From the cell containing the given text, extract its center point as (X, Y) coordinate. 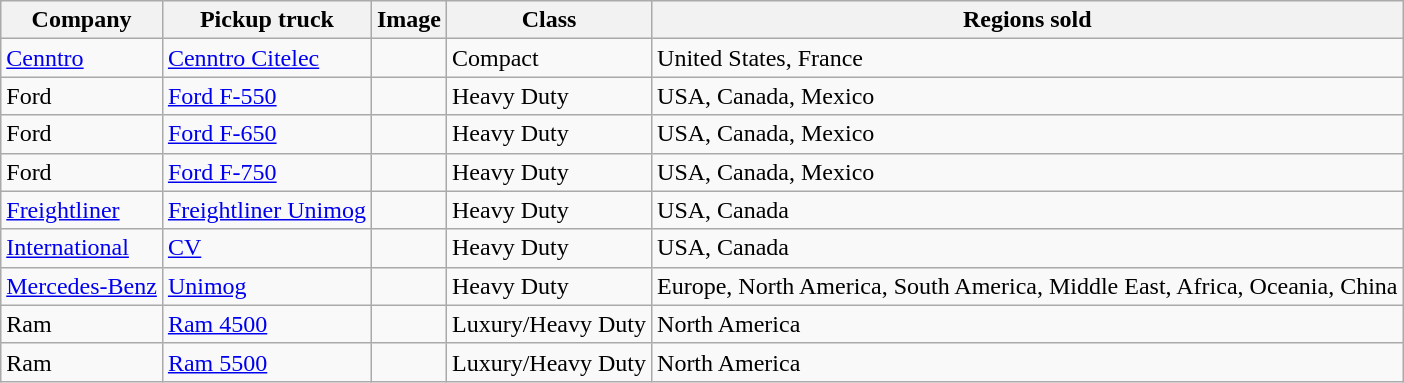
Cenntro Citelec (266, 58)
Company (82, 20)
Class (548, 20)
United States, France (1028, 58)
CV (266, 248)
Image (408, 20)
Ford F-650 (266, 134)
Ram 4500 (266, 324)
International (82, 248)
Ford F-750 (266, 172)
Freightliner (82, 210)
Ram 5500 (266, 362)
Europe, North America, South America, Middle East, Africa, Oceania, China (1028, 286)
Pickup truck (266, 20)
Ford F-550 (266, 96)
Unimog (266, 286)
Compact (548, 58)
Mercedes-Benz (82, 286)
Regions sold (1028, 20)
Freightliner Unimog (266, 210)
Cenntro (82, 58)
